Identify which cell holds the provided text, then report its [x, y] central coordinate. 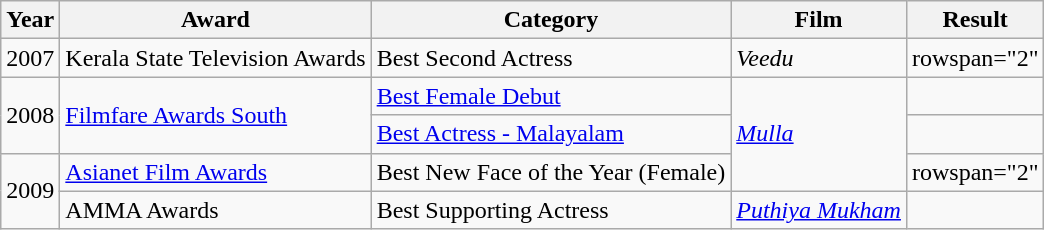
Film [819, 20]
2009 [30, 191]
2007 [30, 58]
Best Actress - Malayalam [551, 134]
Best New Face of the Year (Female) [551, 172]
Result [975, 20]
Best Female Debut [551, 96]
Filmfare Awards South [216, 115]
Category [551, 20]
Mulla [819, 134]
Year [30, 20]
Puthiya Mukham [819, 210]
Asianet Film Awards [216, 172]
Award [216, 20]
Kerala State Television Awards [216, 58]
AMMA Awards [216, 210]
Veedu [819, 58]
Best Supporting Actress [551, 210]
2008 [30, 115]
Best Second Actress [551, 58]
